Determine the (X, Y) coordinate at the center of the cell enclosing the given text.  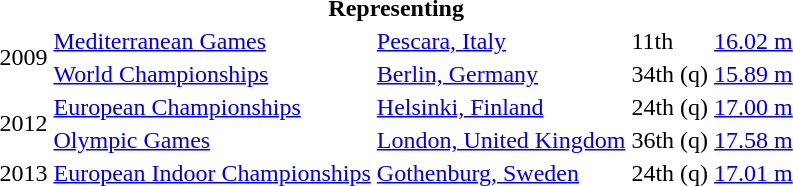
34th (q) (670, 74)
11th (670, 41)
24th (q) (670, 107)
Berlin, Germany (501, 74)
Helsinki, Finland (501, 107)
London, United Kingdom (501, 140)
World Championships (212, 74)
36th (q) (670, 140)
European Championships (212, 107)
Pescara, Italy (501, 41)
Mediterranean Games (212, 41)
Olympic Games (212, 140)
